Identify which cell holds the provided text, then report its (x, y) central coordinate. 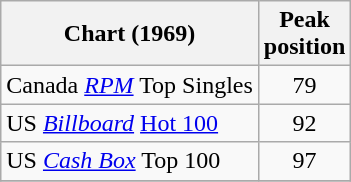
Canada RPM Top Singles (130, 85)
92 (304, 123)
79 (304, 85)
US Billboard Hot 100 (130, 123)
97 (304, 161)
Chart (1969) (130, 34)
Peakposition (304, 34)
US Cash Box Top 100 (130, 161)
